Search for the cell housing the specified text and yield its (x, y) center coordinate. 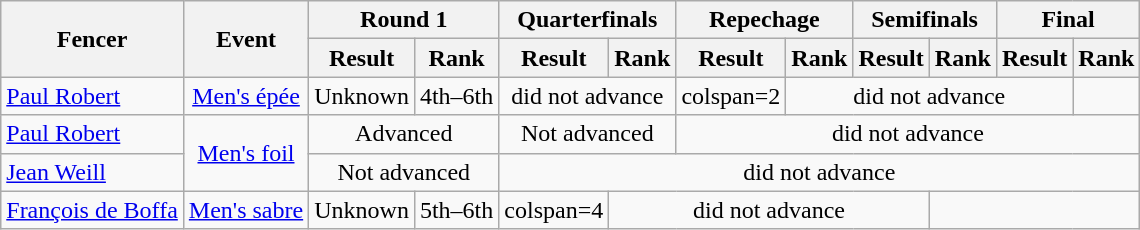
Event (246, 39)
colspan=4 (554, 210)
Repechage (764, 20)
4th–6th (456, 96)
5th–6th (456, 210)
colspan=2 (731, 96)
Round 1 (404, 20)
Men's sabre (246, 210)
François de Boffa (92, 210)
Advanced (404, 134)
Jean Weill (92, 172)
Fencer (92, 39)
Semifinals (925, 20)
Final (1068, 20)
Men's épée (246, 96)
Quarterfinals (588, 20)
Men's foil (246, 153)
